Locate the cell with the specified text and output its (X, Y) center coordinate. 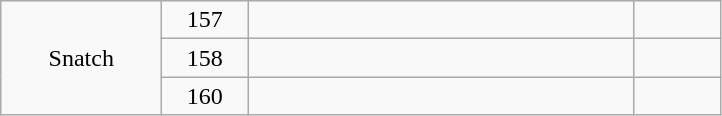
Snatch (82, 58)
157 (205, 20)
158 (205, 58)
160 (205, 96)
